Locate the cell with the specified text and output its [X, Y] center coordinate. 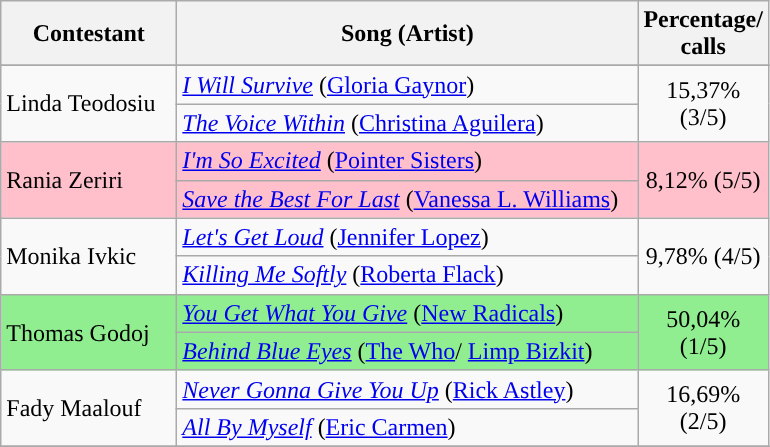
Behind Blue Eyes (The Who/ Limp Bizkit) [408, 351]
You Get What You Give (New Radicals) [408, 313]
Song (Artist) [408, 34]
Rania Zeriri [89, 180]
Fady Maalouf [89, 408]
The Voice Within (Christina Aguilera) [408, 123]
Killing Me Softly (Roberta Flack) [408, 275]
Thomas Godoj [89, 332]
Save the Best For Last (Vanessa L. Williams) [408, 199]
Monika Ivkic [89, 256]
9,78% (4/5) [704, 256]
I'm So Excited (Pointer Sisters) [408, 161]
Contestant [89, 34]
Never Gonna Give You Up (Rick Astley) [408, 389]
All By Myself (Eric Carmen) [408, 427]
Linda Teodosiu [89, 104]
50,04% (1/5) [704, 332]
Percentage/calls [704, 34]
Let's Get Loud (Jennifer Lopez) [408, 237]
I Will Survive (Gloria Gaynor) [408, 85]
16,69% (2/5) [704, 408]
15,37% (3/5) [704, 104]
8,12% (5/5) [704, 180]
